Detect which cell encompasses the target text, then output its (X, Y) center coordinate. 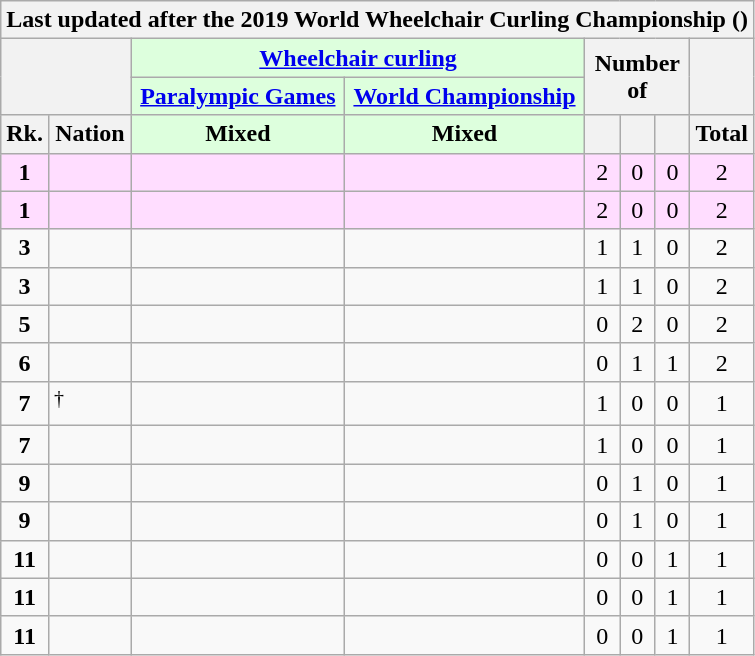
Wheelchair curling (358, 58)
Total (722, 134)
Nation (90, 134)
Number of (638, 77)
† (90, 404)
6 (25, 362)
Rk. (25, 134)
Paralympic Games (238, 96)
Last updated after the 2019 World Wheelchair Curling Championship () (378, 20)
World Championship (464, 96)
5 (25, 324)
